Return the [X, Y] coordinate for the center point of the cell that contains the specified text.  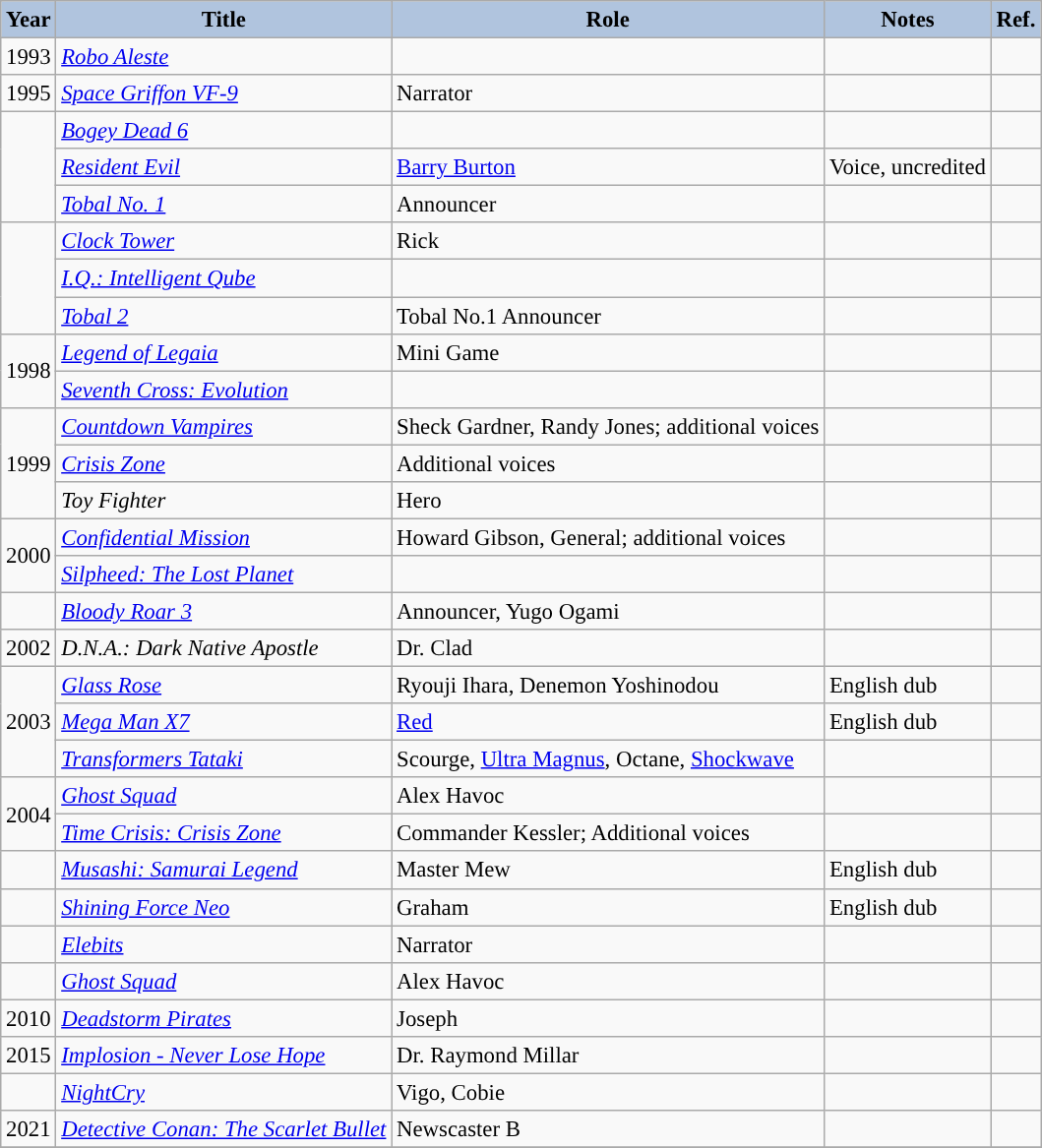
Ryouji Ihara, Denemon Yoshinodou [608, 686]
Voice, uncredited [908, 167]
Dr. Raymond Millar [608, 1056]
Master Mew [608, 871]
2015 [29, 1056]
Silpheed: The Lost Planet [224, 574]
Dr. Clad [608, 648]
2010 [29, 1018]
2021 [29, 1129]
Clock Tower [224, 241]
Title [224, 20]
Sheck Gardner, Randy Jones; additional voices [608, 426]
Crisis Zone [224, 463]
Shining Force Neo [224, 907]
Role [608, 20]
Tobal No.1 Announcer [608, 316]
2000 [29, 555]
Tobal 2 [224, 316]
D.N.A.: Dark Native Apostle [224, 648]
Announcer [608, 205]
2002 [29, 648]
Year [29, 20]
Time Crisis: Crisis Zone [224, 833]
1998 [29, 370]
Ref. [1015, 20]
Newscaster B [608, 1129]
Mini Game [608, 352]
Red [608, 722]
Mega Man X7 [224, 722]
Vigo, Cobie [608, 1092]
Transformers Tataki [224, 759]
Bloody Roar 3 [224, 611]
Hero [608, 501]
Seventh Cross: Evolution [224, 390]
Elebits [224, 944]
NightCry [224, 1092]
1999 [29, 462]
Notes [908, 20]
Commander Kessler; Additional voices [608, 833]
Confidential Mission [224, 537]
Tobal No. 1 [224, 205]
1995 [29, 93]
Announcer, Yugo Ogami [608, 611]
Toy Fighter [224, 501]
1993 [29, 57]
Additional voices [608, 463]
Detective Conan: The Scarlet Bullet [224, 1129]
Scourge, Ultra Magnus, Octane, Shockwave [608, 759]
Implosion - Never Lose Hope [224, 1056]
Musashi: Samurai Legend [224, 871]
2003 [29, 722]
Countdown Vampires [224, 426]
Glass Rose [224, 686]
I.Q.: Intelligent Qube [224, 278]
Graham [608, 907]
Joseph [608, 1018]
Rick [608, 241]
Robo Aleste [224, 57]
Barry Burton [608, 167]
Space Griffon VF-9 [224, 93]
Legend of Legaia [224, 352]
Howard Gibson, General; additional voices [608, 537]
Deadstorm Pirates [224, 1018]
Bogey Dead 6 [224, 131]
Resident Evil [224, 167]
2004 [29, 815]
